Identify which cell holds the provided text, then report its [X, Y] central coordinate. 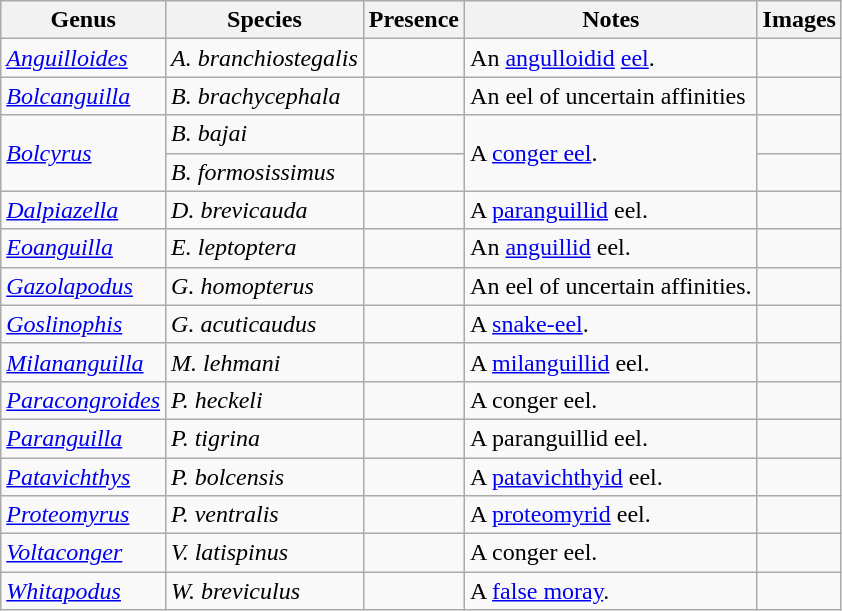
B. formosissimus [265, 172]
A milanguillid eel. [612, 362]
P. tigrina [265, 438]
P. bolcensis [265, 477]
P. heckeli [265, 400]
Presence [414, 20]
Whitapodus [84, 591]
V. latispinus [265, 553]
P. ventralis [265, 515]
An angulloidid eel. [612, 58]
Dalpiazella [84, 210]
Voltaconger [84, 553]
A. branchiostegalis [265, 58]
Milananguilla [84, 362]
Notes [612, 20]
An anguillid eel. [612, 248]
A false moray. [612, 591]
B. bajai [265, 134]
G. acuticaudus [265, 324]
Paranguilla [84, 438]
G. homopterus [265, 286]
Proteomyrus [84, 515]
Genus [84, 20]
W. breviculus [265, 591]
E. leptoptera [265, 248]
Bolcyrus [84, 153]
Patavichthys [84, 477]
Eoanguilla [84, 248]
A proteomyrid eel. [612, 515]
Images [799, 20]
Paracongroides [84, 400]
An eel of uncertain affinities. [612, 286]
Goslinophis [84, 324]
Gazolapodus [84, 286]
Anguilloides [84, 58]
An eel of uncertain affinities [612, 96]
A snake-eel. [612, 324]
B. brachycephala [265, 96]
D. brevicauda [265, 210]
A patavichthyid eel. [612, 477]
M. lehmani [265, 362]
Bolcanguilla [84, 96]
Species [265, 20]
